Scan for the cell matching the given text and deliver its [X, Y] coordinate at center. 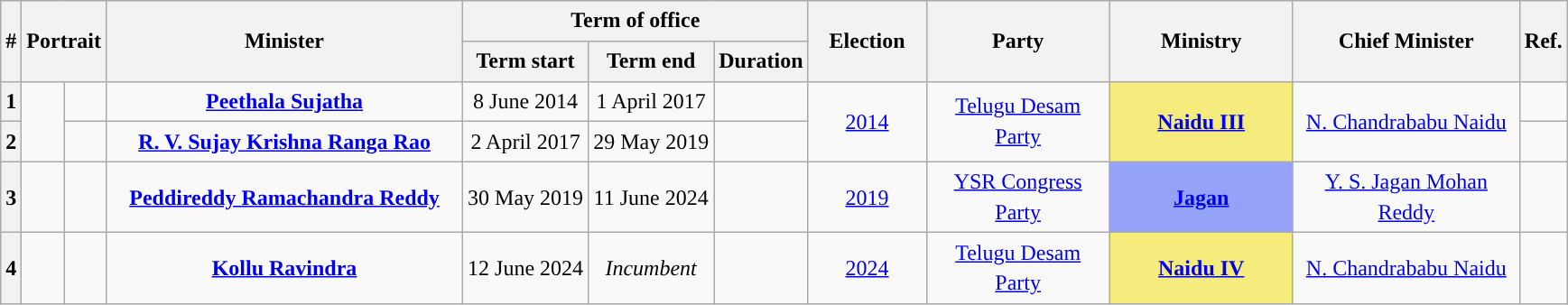
Chief Minister [1406, 42]
3 [11, 197]
Term start [525, 61]
Ref. [1544, 42]
30 May 2019 [525, 197]
Duration [761, 61]
8 June 2014 [525, 101]
YSR Congress Party [1018, 197]
2024 [867, 268]
Ministry [1201, 42]
Term of office [636, 22]
4 [11, 268]
Minister [283, 42]
1 [11, 101]
Naidu III [1201, 121]
12 June 2024 [525, 268]
2019 [867, 197]
Jagan [1201, 197]
Incumbent [652, 268]
11 June 2024 [652, 197]
Portrait [64, 42]
Party [1018, 42]
2 April 2017 [525, 143]
Y. S. Jagan Mohan Reddy [1406, 197]
# [11, 42]
Election [867, 42]
Term end [652, 61]
2 [11, 143]
29 May 2019 [652, 143]
2014 [867, 121]
Peddireddy Ramachandra Reddy [283, 197]
1 April 2017 [652, 101]
Naidu IV [1201, 268]
R. V. Sujay Krishna Ranga Rao [283, 143]
Kollu Ravindra [283, 268]
Peethala Sujatha [283, 101]
